Search for the cell housing the specified text and yield its (X, Y) center coordinate. 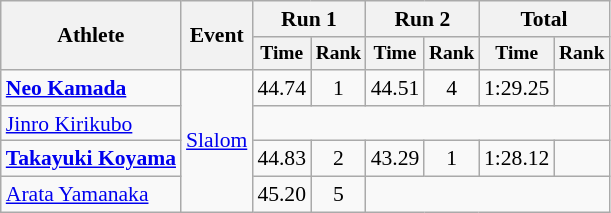
Slalom (216, 141)
1:28.12 (516, 159)
Takayuki Koyama (91, 159)
4 (452, 88)
Arata Yamanaka (91, 195)
45.20 (282, 195)
Run 2 (422, 19)
Run 1 (308, 19)
2 (338, 159)
Event (216, 36)
44.83 (282, 159)
Total (544, 19)
5 (338, 195)
44.51 (396, 88)
Neo Kamada (91, 88)
44.74 (282, 88)
43.29 (396, 159)
1:29.25 (516, 88)
Athlete (91, 36)
Jinro Kirikubo (91, 124)
